Scan for the cell matching the given text and deliver its [X, Y] coordinate at center. 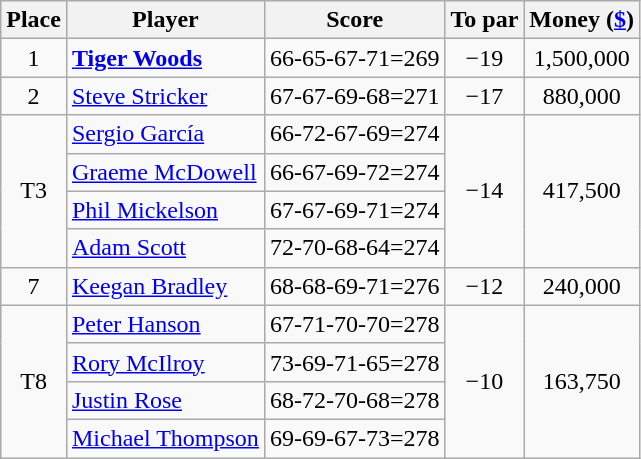
−14 [484, 191]
Adam Scott [165, 248]
73-69-71-65=278 [354, 362]
66-72-67-69=274 [354, 134]
T3 [34, 191]
163,750 [582, 381]
Money ($) [582, 20]
2 [34, 96]
Graeme McDowell [165, 172]
Place [34, 20]
Keegan Bradley [165, 286]
−10 [484, 381]
68-68-69-71=276 [354, 286]
417,500 [582, 191]
66-67-69-72=274 [354, 172]
68-72-70-68=278 [354, 400]
Justin Rose [165, 400]
240,000 [582, 286]
Tiger Woods [165, 58]
66-65-67-71=269 [354, 58]
−19 [484, 58]
Score [354, 20]
To par [484, 20]
T8 [34, 381]
1 [34, 58]
880,000 [582, 96]
Steve Stricker [165, 96]
−12 [484, 286]
−17 [484, 96]
Peter Hanson [165, 324]
Rory McIlroy [165, 362]
Sergio García [165, 134]
Phil Mickelson [165, 210]
7 [34, 286]
Player [165, 20]
69-69-67-73=278 [354, 438]
72-70-68-64=274 [354, 248]
Michael Thompson [165, 438]
67-71-70-70=278 [354, 324]
67-67-69-68=271 [354, 96]
67-67-69-71=274 [354, 210]
1,500,000 [582, 58]
